Locate the cell with the specified text and output its [X, Y] center coordinate. 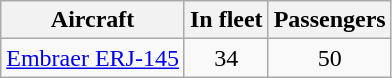
Passengers [330, 20]
In fleet [226, 20]
50 [330, 58]
Aircraft [93, 20]
Embraer ERJ-145 [93, 58]
34 [226, 58]
